Extract the [X, Y] coordinate from the center of the cell holding the provided text.  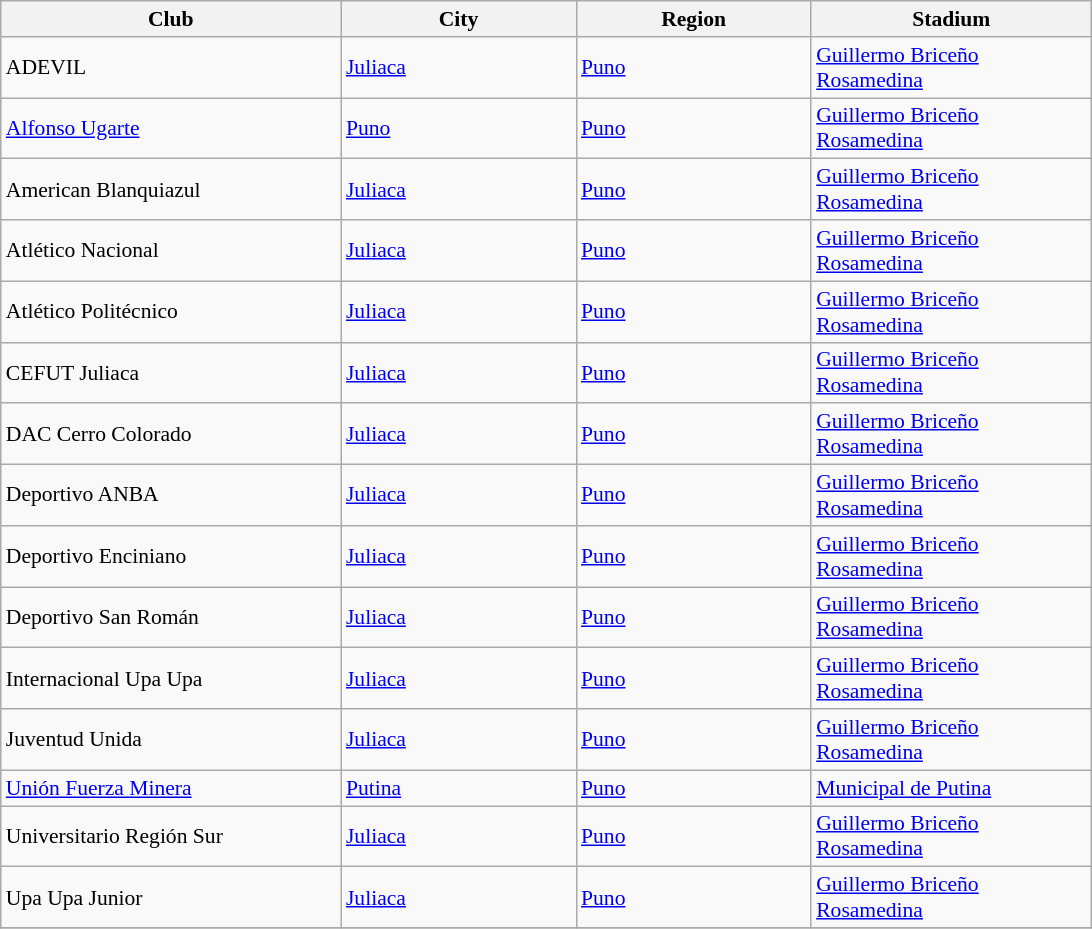
Unión Fuerza Minera [171, 788]
American Blanquiazul [171, 190]
Deportivo San Román [171, 618]
Alfonso Ugarte [171, 128]
Juventud Unida [171, 740]
Club [171, 19]
Deportivo Enciniano [171, 556]
Atlético Politécnico [171, 312]
Municipal de Putina [951, 788]
City [458, 19]
Putina [458, 788]
Upa Upa Junior [171, 898]
ADEVIL [171, 68]
Atlético Nacional [171, 250]
DAC Cerro Colorado [171, 434]
Deportivo ANBA [171, 496]
Universitario Región Sur [171, 836]
Region [694, 19]
Internacional Upa Upa [171, 678]
CEFUT Juliaca [171, 372]
Stadium [951, 19]
